Find where the given text appears and provide that cell's center as [x, y] coordinate. 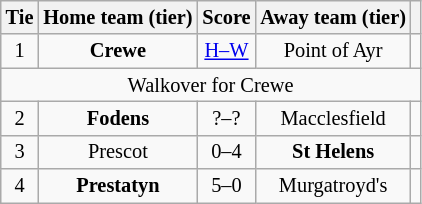
Prestatyn [118, 186]
Fodens [118, 118]
St Helens [332, 152]
Home team (tier) [118, 17]
2 [20, 118]
1 [20, 51]
?–? [226, 118]
Murgatroyd's [332, 186]
Point of Ayr [332, 51]
Walkover for Crewe [211, 85]
Macclesfield [332, 118]
Prescot [118, 152]
H–W [226, 51]
Away team (tier) [332, 17]
3 [20, 152]
5–0 [226, 186]
Tie [20, 17]
0–4 [226, 152]
4 [20, 186]
Crewe [118, 51]
Score [226, 17]
